Pinpoint the cell where the given text exists, returning its (x, y) midpoint coordinate. 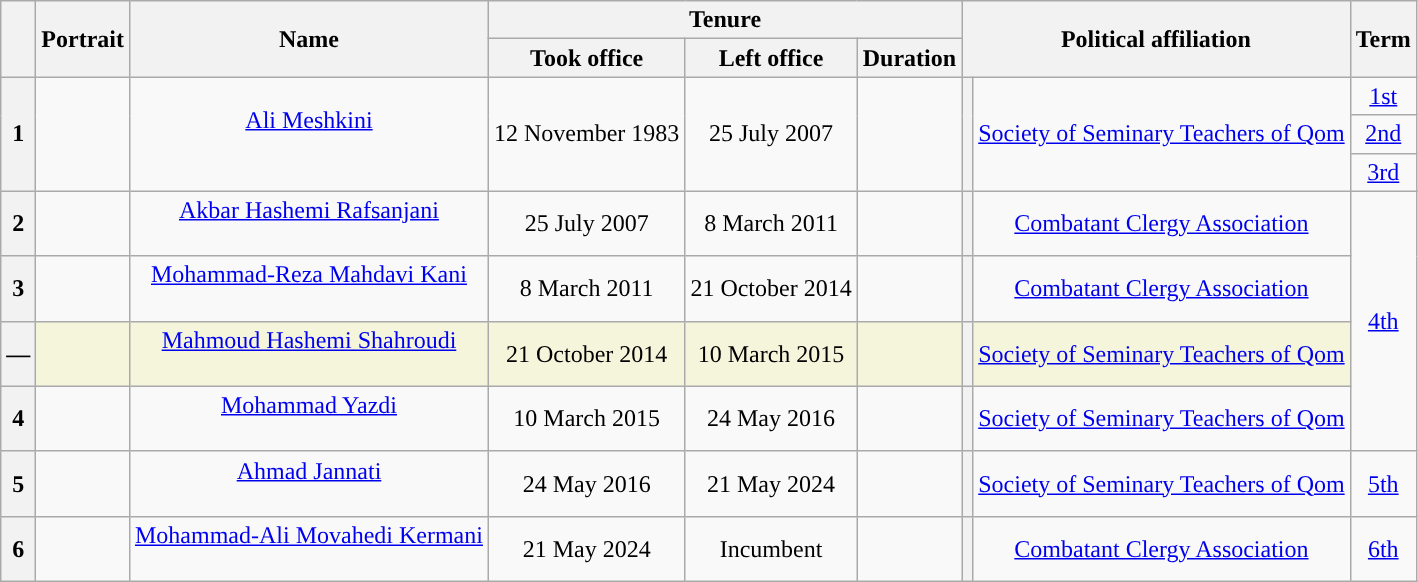
Term (1383, 39)
Left office (771, 58)
Mohammad Yazdi (308, 418)
Ahmad Jannati (308, 484)
1st (1383, 96)
Mahmoud Hashemi Shahroudi (308, 354)
3rd (1383, 172)
4 (18, 418)
Took office (586, 58)
Mohammad-Reza Mahdavi Kani (308, 288)
Mohammad-Ali Movahedi Kermani (308, 548)
— (18, 354)
Akbar Hashemi Rafsanjani (308, 224)
2 (18, 224)
Political affiliation (1156, 39)
Tenure (724, 20)
12 November 1983 (586, 134)
5th (1383, 484)
Incumbent (771, 548)
2nd (1383, 134)
Duration (909, 58)
Ali Meshkini (308, 134)
6 (18, 548)
6th (1383, 548)
Name (308, 39)
Portrait (83, 39)
5 (18, 484)
3 (18, 288)
1 (18, 134)
4th (1383, 321)
